For the text-containing cell, return its midpoint in [x, y] coordinate format. 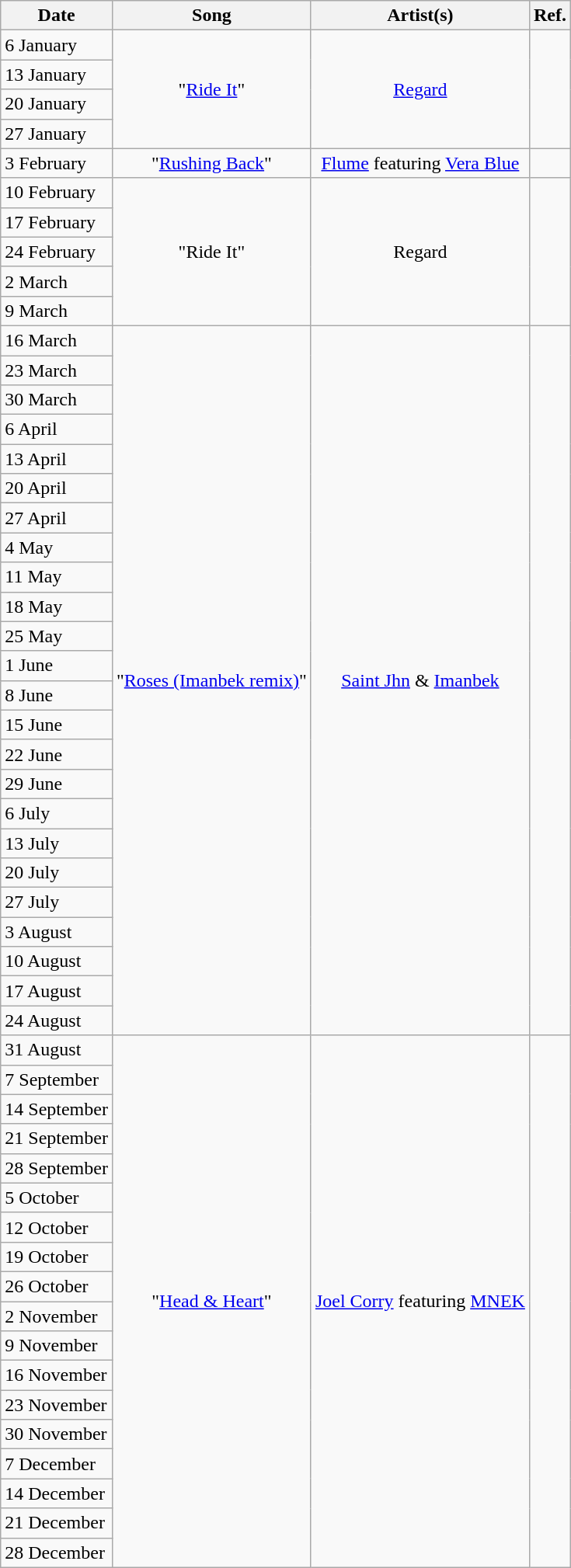
"Head & Heart" [211, 1302]
24 February [57, 252]
13 July [57, 843]
6 July [57, 813]
7 September [57, 1080]
8 June [57, 695]
28 September [57, 1168]
17 February [57, 222]
13 January [57, 75]
16 November [57, 1375]
26 October [57, 1286]
9 November [57, 1346]
"Rushing Back" [211, 163]
13 April [57, 459]
27 January [57, 134]
29 June [57, 784]
5 October [57, 1198]
10 February [57, 193]
27 July [57, 902]
21 December [57, 1523]
15 June [57, 725]
30 November [57, 1434]
10 August [57, 961]
3 August [57, 932]
Ref. [550, 16]
Joel Corry featuring MNEK [420, 1302]
31 August [57, 1050]
Artist(s) [420, 16]
14 September [57, 1109]
Saint Jhn & Imanbek [420, 680]
23 November [57, 1405]
27 April [57, 518]
4 May [57, 548]
18 May [57, 607]
11 May [57, 577]
1 June [57, 666]
21 September [57, 1139]
25 May [57, 636]
20 January [57, 104]
Date [57, 16]
2 November [57, 1316]
Flume featuring Vera Blue [420, 163]
23 March [57, 370]
3 February [57, 163]
2 March [57, 281]
"Roses (Imanbek remix)" [211, 680]
24 August [57, 1020]
30 March [57, 400]
16 March [57, 340]
12 October [57, 1227]
20 April [57, 488]
20 July [57, 873]
28 December [57, 1552]
19 October [57, 1257]
17 August [57, 991]
7 December [57, 1464]
22 June [57, 754]
6 April [57, 429]
14 December [57, 1493]
Song [211, 16]
9 March [57, 311]
6 January [57, 45]
